Find where the given text appears and provide that cell's center as (X, Y) coordinate. 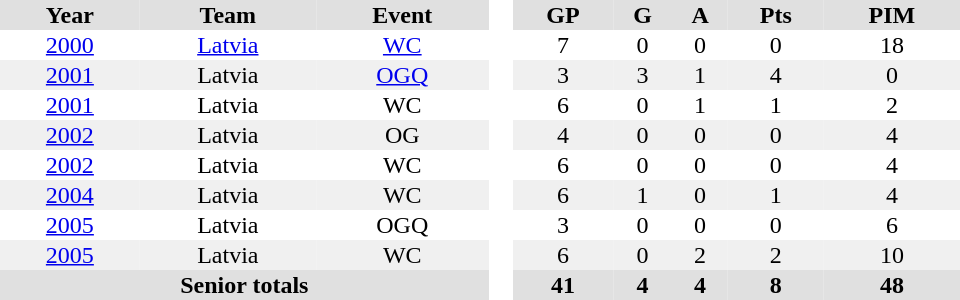
A (700, 15)
PIM (892, 15)
18 (892, 45)
Year (70, 15)
7 (563, 45)
10 (892, 255)
48 (892, 285)
2000 (70, 45)
41 (563, 285)
8 (776, 285)
2004 (70, 195)
G (642, 15)
OG (402, 135)
Event (402, 15)
Pts (776, 15)
Team (228, 15)
Senior totals (244, 285)
GP (563, 15)
